Provide the (X, Y) coordinate of the cell's center where the given text is located.  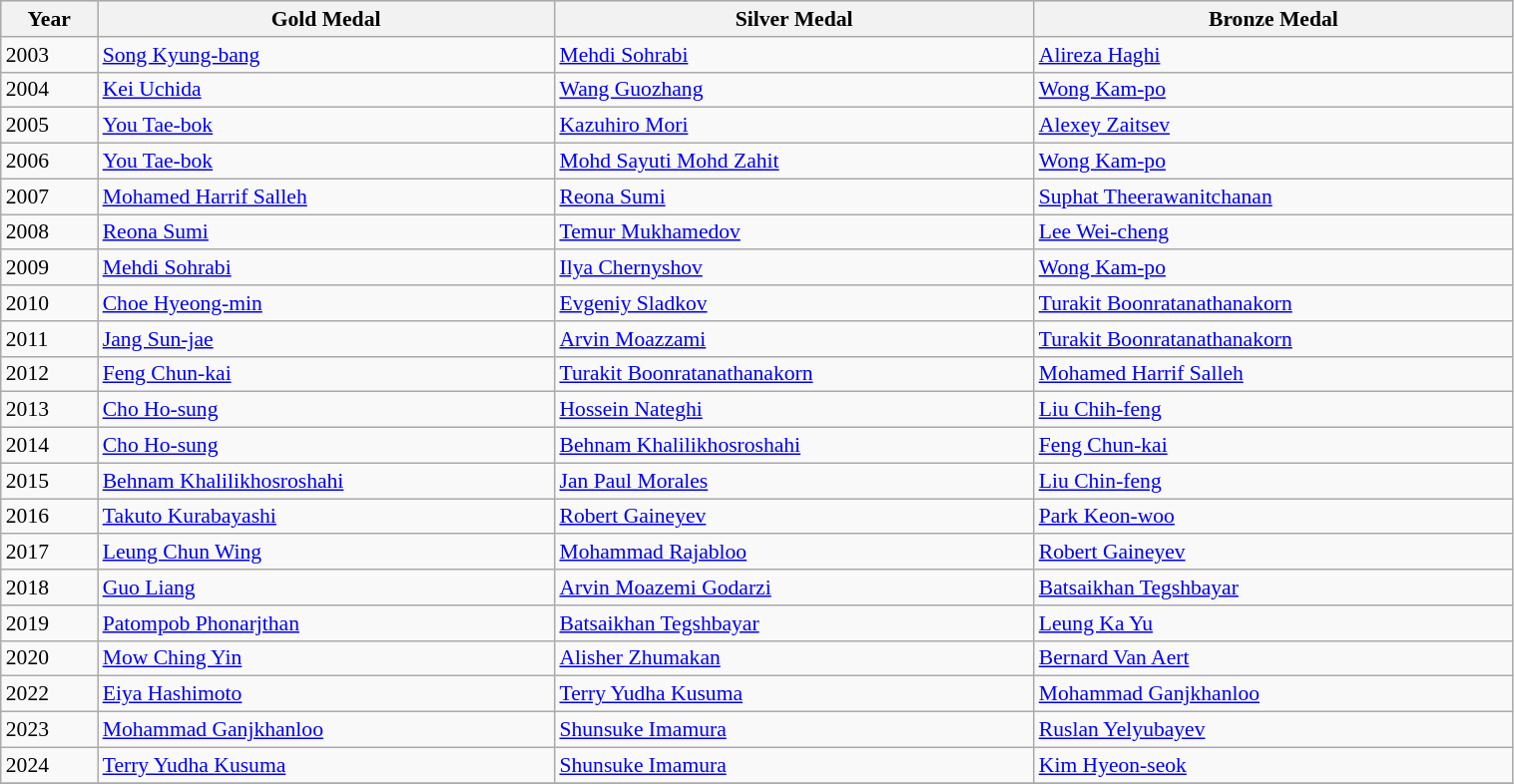
2011 (50, 339)
2015 (50, 481)
Ruslan Yelyubayev (1273, 730)
Jang Sun-jae (326, 339)
2024 (50, 765)
2018 (50, 588)
Suphat Theerawanitchanan (1273, 196)
Alireza Haghi (1273, 55)
Leung Chun Wing (326, 553)
Ilya Chernyshov (793, 268)
2010 (50, 303)
Kim Hyeon-seok (1273, 765)
Patompob Phonarjthan (326, 623)
Silver Medal (793, 19)
Jan Paul Morales (793, 481)
Hossein Nateghi (793, 410)
Wang Guozhang (793, 90)
Year (50, 19)
Alisher Zhumakan (793, 658)
Alexey Zaitsev (1273, 126)
Park Keon-woo (1273, 517)
2006 (50, 162)
Eiya Hashimoto (326, 694)
Kei Uchida (326, 90)
Choe Hyeong-min (326, 303)
2003 (50, 55)
Bronze Medal (1273, 19)
2020 (50, 658)
Kazuhiro Mori (793, 126)
Liu Chin-feng (1273, 481)
2004 (50, 90)
Leung Ka Yu (1273, 623)
2019 (50, 623)
Bernard Van Aert (1273, 658)
2022 (50, 694)
Song Kyung-bang (326, 55)
Lee Wei-cheng (1273, 232)
2017 (50, 553)
2007 (50, 196)
2009 (50, 268)
Gold Medal (326, 19)
2005 (50, 126)
Guo Liang (326, 588)
Liu Chih-feng (1273, 410)
2014 (50, 446)
Mow Ching Yin (326, 658)
Arvin Moazemi Godarzi (793, 588)
2023 (50, 730)
Mohd Sayuti Mohd Zahit (793, 162)
Arvin Moazzami (793, 339)
Takuto Kurabayashi (326, 517)
2013 (50, 410)
Mohammad Rajabloo (793, 553)
Evgeniy Sladkov (793, 303)
2016 (50, 517)
2008 (50, 232)
Temur Mukhamedov (793, 232)
2012 (50, 374)
